Pinpoint the cell where the given text exists, returning its (X, Y) midpoint coordinate. 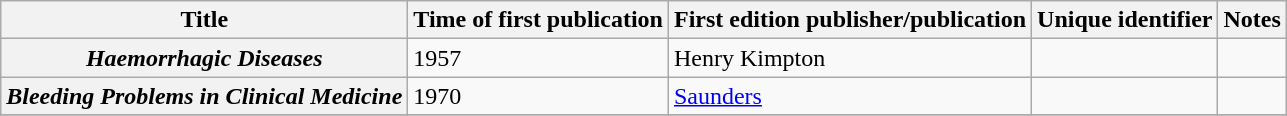
Unique identifier (1125, 20)
1970 (538, 96)
Saunders (850, 96)
Time of first publication (538, 20)
Henry Kimpton (850, 58)
1957 (538, 58)
First edition publisher/publication (850, 20)
Bleeding Problems in Clinical Medicine (204, 96)
Notes (1252, 20)
Title (204, 20)
Haemorrhagic Diseases (204, 58)
